Determine the [x, y] coordinate at the center of the cell enclosing the given text.  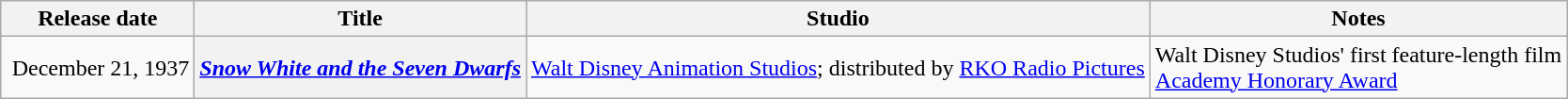
December 21, 1937 [98, 68]
Walt Disney Animation Studios; distributed by RKO Radio Pictures [839, 68]
Title [361, 19]
Notes [1357, 19]
Snow White and the Seven Dwarfs [361, 68]
Release date [98, 19]
Walt Disney Studios' first feature-length film Academy Honorary Award [1357, 68]
Studio [839, 19]
